Extract the [x, y] coordinate from the center of the cell holding the provided text.  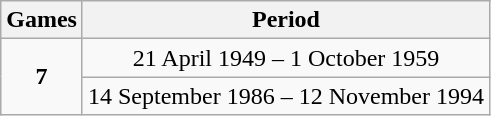
21 April 1949 – 1 October 1959 [286, 58]
14 September 1986 – 12 November 1994 [286, 96]
Period [286, 20]
Games [42, 20]
7 [42, 77]
